From the cell containing the given text, extract its center point as [X, Y] coordinate. 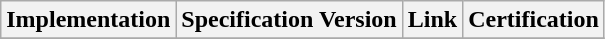
Implementation [88, 20]
Certification [534, 20]
Specification Version [289, 20]
Link [432, 20]
